Pinpoint the cell where the given text exists, returning its [X, Y] midpoint coordinate. 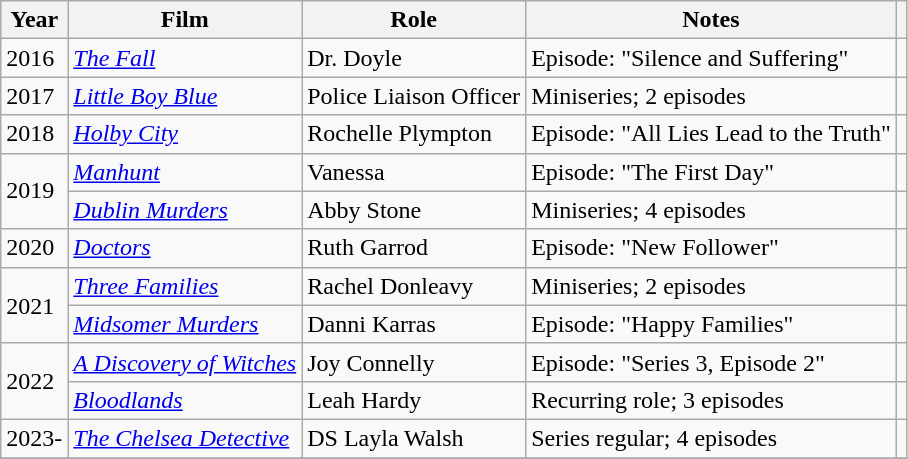
Episode: "Series 3, Episode 2" [712, 362]
Midsomer Murders [185, 324]
Danni Karras [414, 324]
Year [34, 20]
Dr. Doyle [414, 58]
Abby Stone [414, 210]
2020 [34, 248]
Episode: "Silence and Suffering" [712, 58]
Ruth Garrod [414, 248]
Doctors [185, 248]
2023- [34, 438]
Holby City [185, 134]
Recurring role; 3 episodes [712, 400]
Leah Hardy [414, 400]
Three Families [185, 286]
Miniseries; 4 episodes [712, 210]
Rachel Donleavy [414, 286]
Bloodlands [185, 400]
Vanessa [414, 172]
Police Liaison Officer [414, 96]
2017 [34, 96]
The Chelsea Detective [185, 438]
2016 [34, 58]
Episode: "New Follower" [712, 248]
Role [414, 20]
Episode: "All Lies Lead to the Truth" [712, 134]
2019 [34, 191]
Series regular; 4 episodes [712, 438]
Rochelle Plympton [414, 134]
2018 [34, 134]
The Fall [185, 58]
Manhunt [185, 172]
Episode: "The First Day" [712, 172]
Notes [712, 20]
Joy Connelly [414, 362]
2022 [34, 381]
Episode: "Happy Families" [712, 324]
Little Boy Blue [185, 96]
DS Layla Walsh [414, 438]
Film [185, 20]
A Discovery of Witches [185, 362]
Dublin Murders [185, 210]
2021 [34, 305]
